Locate the cell with the specified text and output its [x, y] center coordinate. 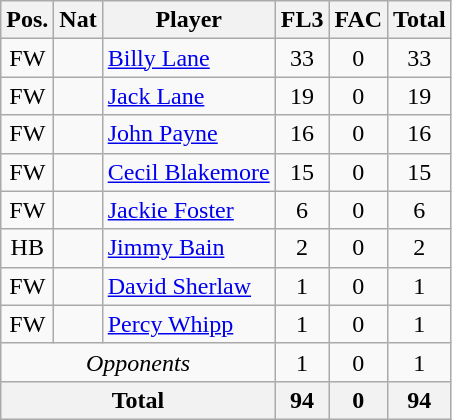
Cecil Blakemore [188, 172]
Pos. [28, 20]
Jackie Foster [188, 210]
John Payne [188, 134]
FAC [358, 20]
David Sherlaw [188, 286]
Opponents [138, 362]
Nat [78, 20]
Percy Whipp [188, 324]
Jimmy Bain [188, 248]
Billy Lane [188, 58]
Jack Lane [188, 96]
FL3 [302, 20]
Player [188, 20]
HB [28, 248]
